Output the [x, y] coordinate of the center of the cell containing the given text.  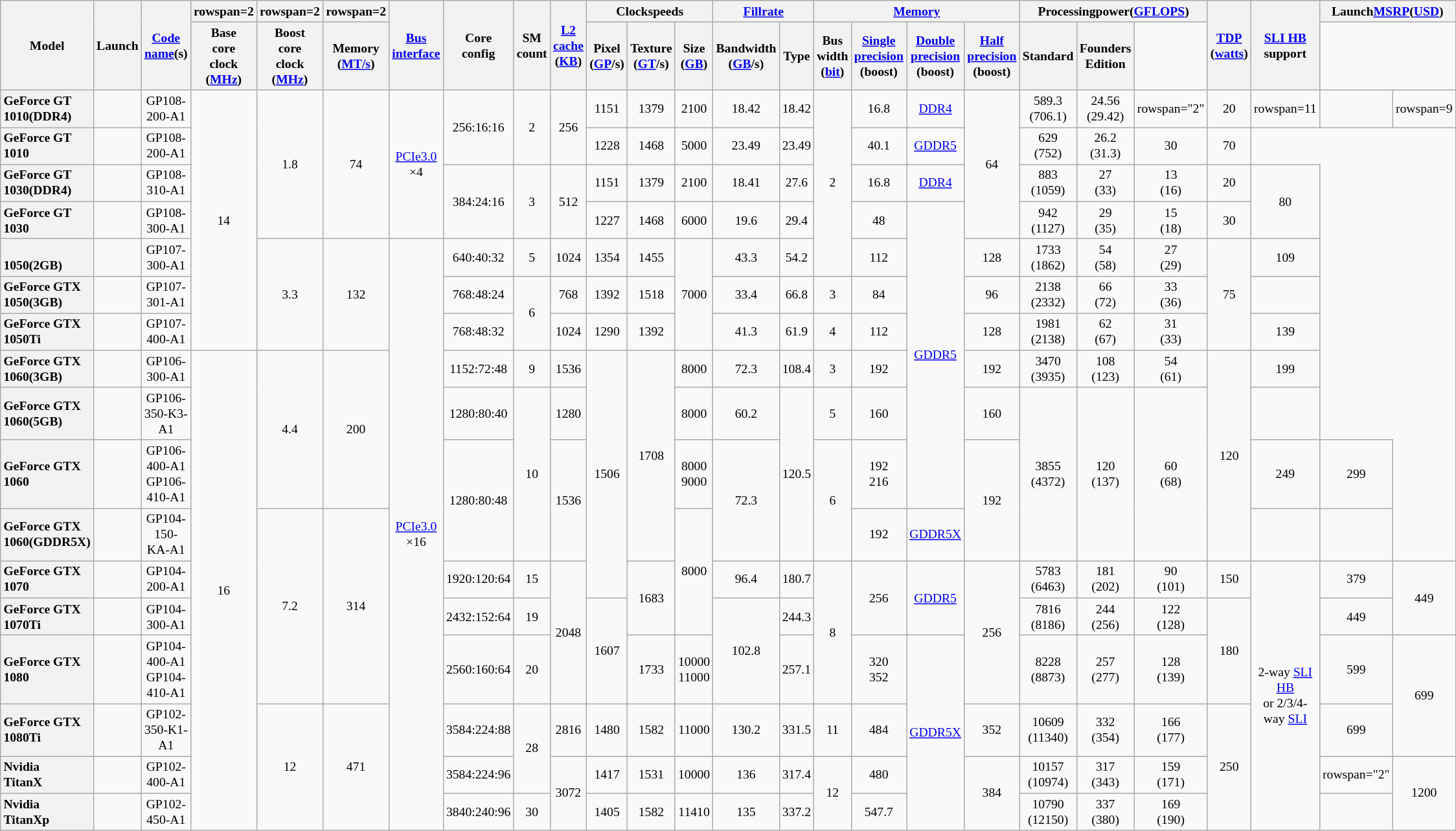
109 [1285, 258]
GP104-400-A1 GP104-410-A1 [166, 670]
8228(8873) [1048, 670]
317(343) [1105, 775]
43.3 [746, 258]
629(752) [1048, 146]
180 [1229, 650]
2432:152:64 [478, 617]
74 [356, 165]
136 [746, 775]
249 [1285, 474]
3470(3935) [1048, 369]
9 [532, 369]
26.2(31.3) [1105, 146]
130.2 [746, 729]
66.8 [797, 294]
33(36) [1171, 294]
Type [797, 56]
rowspan=11 [1285, 109]
Coreconfig [478, 45]
54.2 [797, 258]
GeForce GTX1070Ti [47, 617]
Buswidth(bit) [833, 56]
54(58) [1105, 258]
33.4 [746, 294]
2048 [568, 632]
13(16) [1171, 183]
7.2 [290, 606]
Code name(s) [166, 45]
10 [532, 474]
352 [992, 729]
11000 [694, 729]
7000 [694, 295]
PCIe3.0×16 [416, 535]
3.3 [290, 295]
379 [1356, 579]
Businterface [416, 45]
3072 [568, 793]
199 [1285, 369]
337.2 [797, 812]
3584:224:88 [478, 729]
10000 [694, 775]
27.6 [797, 183]
GeForce GT1010 [47, 146]
10157(10974) [1048, 775]
1417 [608, 775]
10790(12150) [1048, 812]
GeForce GTX1070 [47, 579]
1280:80:40 [478, 413]
192216 [878, 474]
96.4 [746, 579]
2560:160:64 [478, 670]
GeForce GTX1080Ti [47, 729]
1531 [652, 775]
331.5 [797, 729]
GeForce GTX1060(5GB) [47, 413]
3855(4372) [1048, 474]
62(67) [1105, 332]
75 [1229, 295]
384 [992, 793]
2816 [568, 729]
24.56(29.42) [1105, 109]
120.5 [797, 474]
150 [1229, 579]
Processingpower(GFLOPS) [1113, 12]
1733(1862) [1048, 258]
1000011000 [694, 670]
4.4 [290, 429]
Fillrate [764, 12]
1920:120:64 [478, 579]
GeForce GTX1050(3GB) [47, 294]
GP102-450-A1 [166, 812]
NvidiaTitanX [47, 775]
SMcount [532, 45]
599 [1356, 670]
SLI HBsupport [1285, 45]
LaunchMSRP(USD) [1387, 12]
GP102-400-A1 [166, 775]
Memory [917, 12]
96 [992, 294]
80009000 [694, 474]
768:48:32 [478, 332]
66(72) [1105, 294]
132 [356, 295]
2138(2332) [1048, 294]
256:16:16 [478, 128]
332(354) [1105, 729]
48 [878, 220]
Standard [1048, 56]
180.7 [797, 579]
5000 [694, 146]
29(35) [1105, 220]
1506 [608, 474]
18.41 [746, 183]
Basecoreclock(MHz) [223, 56]
480 [878, 775]
257.1 [797, 670]
384:24:16 [478, 202]
PCIe3.0×4 [416, 165]
6000 [694, 220]
84 [878, 294]
166(177) [1171, 729]
15 [532, 579]
1518 [652, 294]
181(202) [1105, 579]
80 [1285, 202]
1480 [608, 729]
GeForce GT1030 [47, 220]
1280:80:48 [478, 500]
19.6 [746, 220]
16 [223, 591]
Launch [117, 45]
10609(11340) [1048, 729]
547.7 [878, 812]
GP107-301-A1 [166, 294]
640:40:32 [478, 258]
1708 [652, 456]
41.3 [746, 332]
GP106-400-A1GP106-410-A1 [166, 474]
768:48:24 [478, 294]
GeForce GTX1060(GDDR5X) [47, 535]
Memory(MT/s) [356, 56]
rowspan=9 [1424, 109]
512 [568, 202]
589.3(706.1) [1048, 109]
Half precision(boost) [992, 56]
244(256) [1105, 617]
27(33) [1105, 183]
GP107-400-A1 [166, 332]
200 [356, 429]
4 [833, 332]
60.2 [746, 413]
1200 [1424, 793]
Single precision(boost) [878, 56]
GeForce GT1030(DDR4) [47, 183]
257(277) [1105, 670]
768 [568, 294]
317.4 [797, 775]
1280 [568, 413]
244.3 [797, 617]
GP106-300-A1 [166, 369]
GeForce GTX1080 [47, 670]
314 [356, 606]
90(101) [1171, 579]
GP108-310-A1 [166, 183]
54(61) [1171, 369]
1683 [652, 598]
64 [992, 165]
5783(6463) [1048, 579]
11410 [694, 812]
2-way SLI HBor 2/3/4-way SLI [1285, 696]
28 [532, 749]
11 [833, 729]
169(190) [1171, 812]
GeForce GTX1060(3GB) [47, 369]
1050(2GB) [47, 258]
102.8 [746, 650]
108(123) [1105, 369]
942(1127) [1048, 220]
61.9 [797, 332]
L2 cache(KB) [568, 45]
60(68) [1171, 474]
1290 [608, 332]
Model [47, 45]
15(18) [1171, 220]
3584:224:96 [478, 775]
29.4 [797, 220]
Texture(GT/s) [652, 56]
40.1 [878, 146]
159(171) [1171, 775]
TDP(watts) [1229, 45]
GeForce GTX1060 [47, 474]
GP106-350-K3-A1 [166, 413]
120(137) [1105, 474]
484 [878, 729]
27(29) [1171, 258]
GeForce GTX1050Ti [47, 332]
Boostcoreclock(MHz) [290, 56]
139 [1285, 332]
FoundersEdition [1105, 56]
122(128) [1171, 617]
GP107-300-A1 [166, 258]
1405 [608, 812]
31(33) [1171, 332]
471 [356, 767]
1981(2138) [1048, 332]
Double precision(boost) [935, 56]
GP104-300-A1 [166, 617]
14 [223, 220]
1227 [608, 220]
Bandwidth(GB/s) [746, 56]
GeForce GT1010(DDR4) [47, 109]
250 [1229, 767]
NvidiaTitanXp [47, 812]
883(1059) [1048, 183]
299 [1356, 474]
337(380) [1105, 812]
Size(GB) [694, 56]
1455 [652, 258]
GP108-300-A1 [166, 220]
1228 [608, 146]
135 [746, 812]
GP102-350-K1-A1 [166, 729]
GP104-150-KA-A1 [166, 535]
1733 [652, 670]
7816(8186) [1048, 617]
GP104-200-A1 [166, 579]
19 [532, 617]
Clockspeeds [650, 12]
1354 [608, 258]
108.4 [797, 369]
Pixel(GP/s) [608, 56]
70 [1229, 146]
1607 [608, 650]
1152:72:48 [478, 369]
120 [1229, 456]
128(139) [1171, 670]
8 [833, 632]
3840:240:96 [478, 812]
320352 [878, 670]
1.8 [290, 165]
